Find where the given text appears and provide that cell's center as [x, y] coordinate. 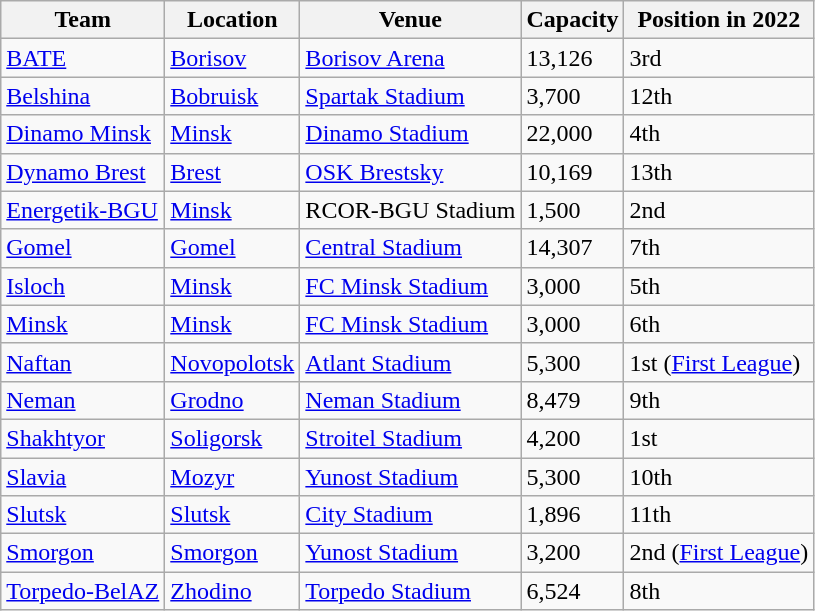
6th [719, 324]
Spartak Stadium [410, 96]
Torpedo-BelAZ [83, 591]
Shakhtyor [83, 438]
Bobruisk [232, 96]
Isloch [83, 286]
1,896 [572, 515]
13th [719, 172]
1st (First League) [719, 362]
Neman Stadium [410, 400]
1,500 [572, 210]
13,126 [572, 58]
2nd [719, 210]
11th [719, 515]
Borisov Arena [410, 58]
Borisov [232, 58]
Dinamo Stadium [410, 134]
Position in 2022 [719, 20]
Novopolotsk [232, 362]
OSK Brestsky [410, 172]
4th [719, 134]
RCOR-BGU Stadium [410, 210]
Soligorsk [232, 438]
12th [719, 96]
22,000 [572, 134]
1st [719, 438]
Capacity [572, 20]
3,700 [572, 96]
Zhodino [232, 591]
Dinamo Minsk [83, 134]
Venue [410, 20]
Energetik-BGU [83, 210]
8,479 [572, 400]
Brest [232, 172]
5th [719, 286]
7th [719, 248]
Mozyr [232, 477]
Grodno [232, 400]
BATE [83, 58]
City Stadium [410, 515]
6,524 [572, 591]
Slavia [83, 477]
Location [232, 20]
Dynamo Brest [83, 172]
Neman [83, 400]
10th [719, 477]
10,169 [572, 172]
8th [719, 591]
9th [719, 400]
4,200 [572, 438]
2nd (First League) [719, 553]
Torpedo Stadium [410, 591]
14,307 [572, 248]
Belshina [83, 96]
Naftan [83, 362]
3rd [719, 58]
Central Stadium [410, 248]
3,200 [572, 553]
Atlant Stadium [410, 362]
Stroitel Stadium [410, 438]
Team [83, 20]
